From the cell containing the given text, extract its center point as (X, Y) coordinate. 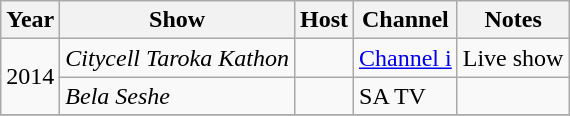
Year (30, 20)
Channel i (406, 58)
Bela Seshe (178, 96)
Host (324, 20)
Show (178, 20)
2014 (30, 77)
Channel (406, 20)
SA TV (406, 96)
Live show (513, 58)
Notes (513, 20)
Citycell Taroka Kathon (178, 58)
